Return [X, Y] of the center of cell containing provided text 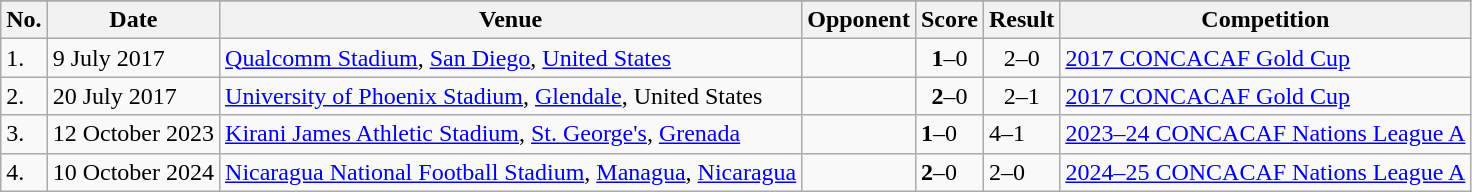
20 July 2017 [133, 96]
Result [1021, 20]
Venue [511, 20]
Kirani James Athletic Stadium, St. George's, Grenada [511, 134]
Score [949, 20]
Qualcomm Stadium, San Diego, United States [511, 58]
4. [24, 172]
Nicaragua National Football Stadium, Managua, Nicaragua [511, 172]
4–1 [1021, 134]
Opponent [859, 20]
University of Phoenix Stadium, Glendale, United States [511, 96]
1. [24, 58]
2023–24 CONCACAF Nations League A [1266, 134]
Competition [1266, 20]
12 October 2023 [133, 134]
2. [24, 96]
Date [133, 20]
2–1 [1021, 96]
No. [24, 20]
10 October 2024 [133, 172]
2024–25 CONCACAF Nations League A [1266, 172]
9 July 2017 [133, 58]
3. [24, 134]
